Pinpoint the cell where the given text exists, returning its [X, Y] midpoint coordinate. 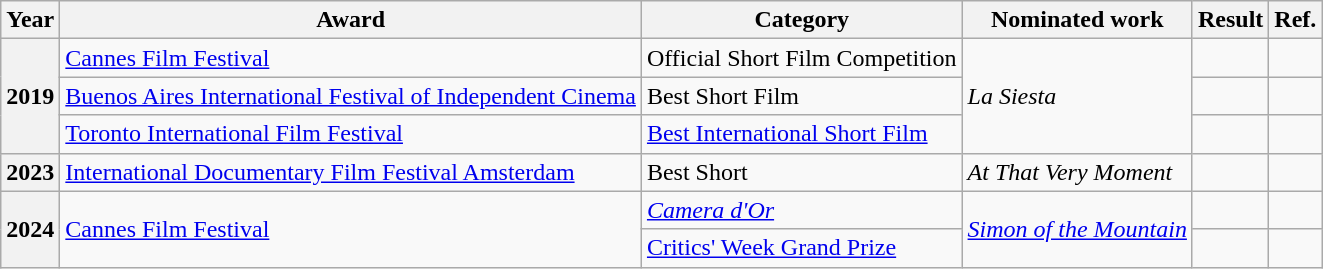
Toronto International Film Festival [351, 134]
Category [802, 20]
Critics' Week Grand Prize [802, 248]
Year [30, 20]
Buenos Aires International Festival of Independent Cinema [351, 96]
Award [351, 20]
At That Very Moment [1077, 172]
International Documentary Film Festival Amsterdam [351, 172]
Best Short Film [802, 96]
Simon of the Mountain [1077, 229]
Camera d'Or [802, 210]
2019 [30, 96]
Official Short Film Competition [802, 58]
2024 [30, 229]
Best Short [802, 172]
La Siesta [1077, 96]
2023 [30, 172]
Ref. [1296, 20]
Best International Short Film [802, 134]
Nominated work [1077, 20]
Result [1230, 20]
